Identify which cell holds the provided text, then report its (x, y) central coordinate. 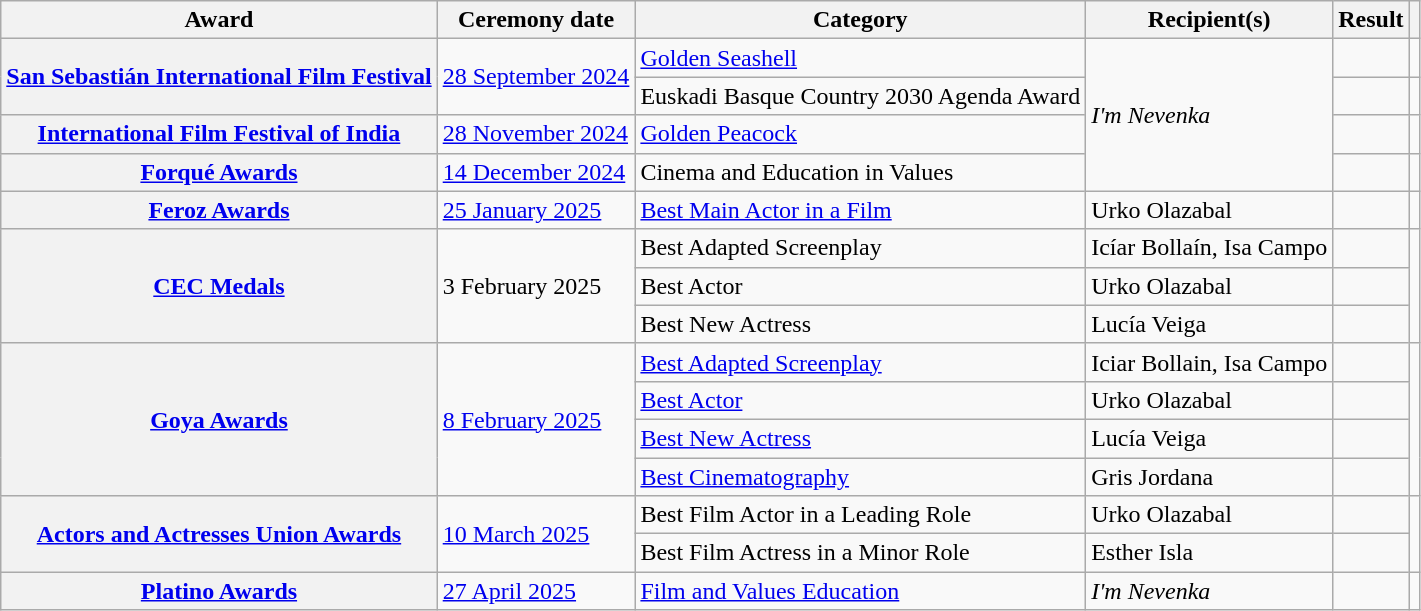
San Sebastián International Film Festival (219, 77)
Award (219, 20)
28 November 2024 (536, 134)
Actors and Actresses Union Awards (219, 534)
25 January 2025 (536, 210)
International Film Festival of India (219, 134)
Iciar Bollain, Isa Campo (1210, 362)
Feroz Awards (219, 210)
Category (860, 20)
Cinema and Education in Values (860, 172)
28 September 2024 (536, 77)
Recipient(s) (1210, 20)
Result (1371, 20)
Best Film Actor in a Leading Role (860, 515)
Goya Awards (219, 419)
27 April 2025 (536, 591)
Ceremony date (536, 20)
8 February 2025 (536, 419)
CEC Medals (219, 286)
Icíar Bollaín, Isa Campo (1210, 248)
Golden Seashell (860, 58)
3 February 2025 (536, 286)
Gris Jordana (1210, 477)
Best Cinematography (860, 477)
Best Main Actor in a Film (860, 210)
Forqué Awards (219, 172)
14 December 2024 (536, 172)
10 March 2025 (536, 534)
Esther Isla (1210, 553)
Euskadi Basque Country 2030 Agenda Award (860, 96)
Platino Awards (219, 591)
Golden Peacock (860, 134)
Best Film Actress in a Minor Role (860, 553)
Film and Values Education (860, 591)
